Output the [X, Y] coordinate of the center of the cell containing the given text.  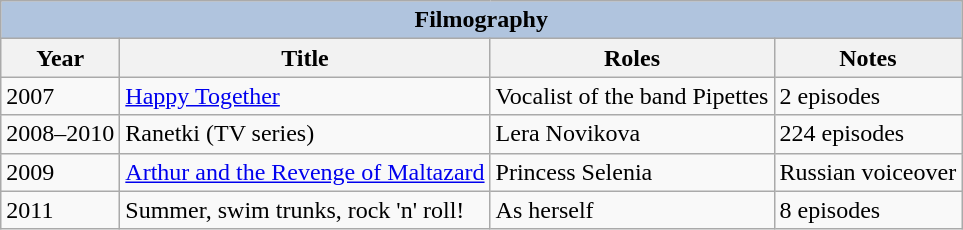
Title [305, 58]
Arthur and the Revenge of Maltazard [305, 172]
Year [60, 58]
Filmography [482, 20]
2008–2010 [60, 134]
Lera Novikova [632, 134]
2009 [60, 172]
Vocalist of the band Pipettes [632, 96]
Princess Selenia [632, 172]
Ranetki (TV series) [305, 134]
Happy Together [305, 96]
2 episodes [868, 96]
8 episodes [868, 210]
2007 [60, 96]
Roles [632, 58]
Russian voiceover [868, 172]
Summer, swim trunks, rock 'n' roll! [305, 210]
224 episodes [868, 134]
As herself [632, 210]
Notes [868, 58]
2011 [60, 210]
